Return (X, Y) of the center of cell containing provided text 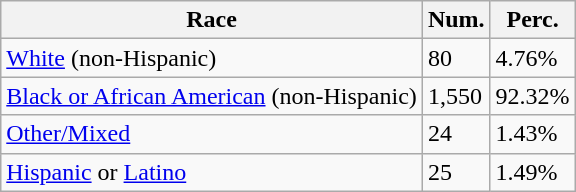
24 (456, 134)
25 (456, 172)
92.32% (532, 96)
White (non-Hispanic) (212, 58)
4.76% (532, 58)
1,550 (456, 96)
Num. (456, 20)
Other/Mixed (212, 134)
Hispanic or Latino (212, 172)
Perc. (532, 20)
1.43% (532, 134)
80 (456, 58)
1.49% (532, 172)
Black or African American (non-Hispanic) (212, 96)
Race (212, 20)
